Scan for the cell matching the given text and deliver its (x, y) coordinate at center. 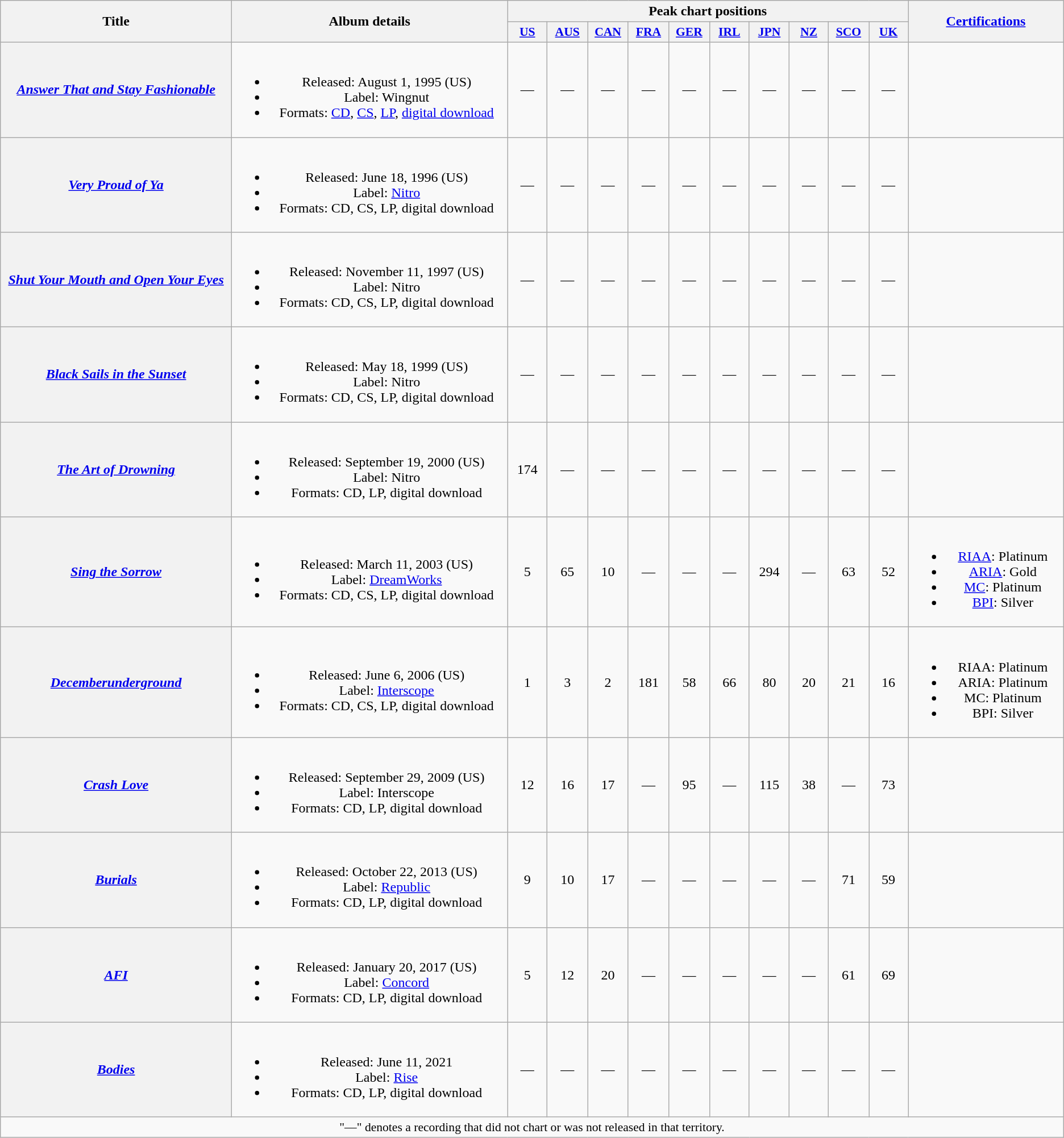
GER (689, 32)
9 (527, 879)
58 (689, 682)
115 (769, 785)
Released: March 11, 2003 (US)Label: DreamWorksFormats: CD, CS, LP, digital download (369, 572)
US (527, 32)
Shut Your Mouth and Open Your Eyes (116, 280)
Peak chart positions (708, 11)
"—" denotes a recording that did not chart or was not released in that territory. (532, 1127)
Released: September 19, 2000 (US)Label: NitroFormats: CD, LP, digital download (369, 469)
Crash Love (116, 785)
Certifications (986, 22)
Burials (116, 879)
95 (689, 785)
The Art of Drowning (116, 469)
80 (769, 682)
59 (888, 879)
Very Proud of Ya (116, 185)
Black Sails in the Sunset (116, 375)
Released: May 18, 1999 (US)Label: NitroFormats: CD, CS, LP, digital download (369, 375)
3 (567, 682)
65 (567, 572)
52 (888, 572)
Released: January 20, 2017 (US)Label: ConcordFormats: CD, LP, digital download (369, 975)
61 (848, 975)
63 (848, 572)
Bodies (116, 1069)
294 (769, 572)
73 (888, 785)
38 (809, 785)
Released: November 11, 1997 (US)Label: NitroFormats: CD, CS, LP, digital download (369, 280)
71 (848, 879)
UK (888, 32)
SCO (848, 32)
181 (648, 682)
66 (729, 682)
AUS (567, 32)
AFI (116, 975)
Released: June 6, 2006 (US)Label: InterscopeFormats: CD, CS, LP, digital download (369, 682)
Released: October 22, 2013 (US)Label: RepublicFormats: CD, LP, digital download (369, 879)
174 (527, 469)
Released: June 11, 2021Label: RiseFormats: CD, LP, digital download (369, 1069)
FRA (648, 32)
21 (848, 682)
Answer That and Stay Fashionable (116, 90)
Released: September 29, 2009 (US)Label: InterscopeFormats: CD, LP, digital download (369, 785)
RIAA: PlatinumARIA: GoldMC: PlatinumBPI: Silver (986, 572)
CAN (608, 32)
69 (888, 975)
IRL (729, 32)
RIAA: PlatinumARIA: PlatinumMC: PlatinumBPI: Silver (986, 682)
Title (116, 22)
NZ (809, 32)
Released: August 1, 1995 (US)Label: WingnutFormats: CD, CS, LP, digital download (369, 90)
Sing the Sorrow (116, 572)
Album details (369, 22)
Decemberunderground (116, 682)
2 (608, 682)
1 (527, 682)
JPN (769, 32)
Released: June 18, 1996 (US)Label: NitroFormats: CD, CS, LP, digital download (369, 185)
